Identify which cell holds the provided text, then report its (X, Y) central coordinate. 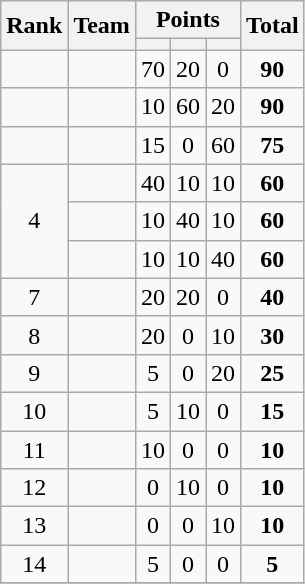
Points (188, 20)
14 (34, 564)
13 (34, 526)
9 (34, 373)
30 (273, 335)
7 (34, 297)
11 (34, 449)
25 (273, 373)
8 (34, 335)
Team (102, 26)
12 (34, 488)
4 (34, 221)
Total (273, 26)
Rank (34, 26)
70 (152, 69)
75 (273, 145)
